Capture the cell that displays the provided text and extract its (x, y) central coordinate. 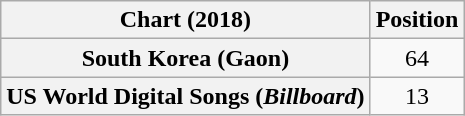
64 (417, 58)
US World Digital Songs (Billboard) (186, 96)
13 (417, 96)
Chart (2018) (186, 20)
Position (417, 20)
South Korea (Gaon) (186, 58)
